Return (x, y) of the center of cell containing provided text 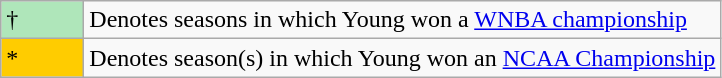
Denotes seasons in which Young won a WNBA championship (402, 20)
* (42, 58)
Denotes season(s) in which Young won an NCAA Championship (402, 58)
† (42, 20)
